Determine the (x, y) coordinate at the center of the cell enclosing the given text.  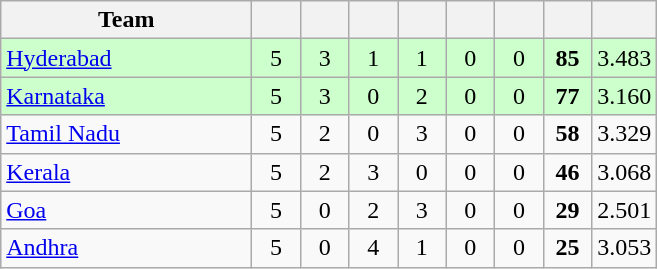
3.329 (624, 134)
3.483 (624, 58)
Karnataka (126, 96)
Team (126, 20)
46 (568, 172)
Goa (126, 210)
Andhra (126, 248)
58 (568, 134)
Kerala (126, 172)
77 (568, 96)
Hyderabad (126, 58)
3.053 (624, 248)
2.501 (624, 210)
29 (568, 210)
25 (568, 248)
85 (568, 58)
Tamil Nadu (126, 134)
3.160 (624, 96)
4 (374, 248)
3.068 (624, 172)
